Return the [X, Y] coordinate for the center point of the cell that contains the specified text.  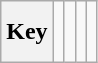
Key [27, 32]
